Return (x, y) of the center of cell containing provided text 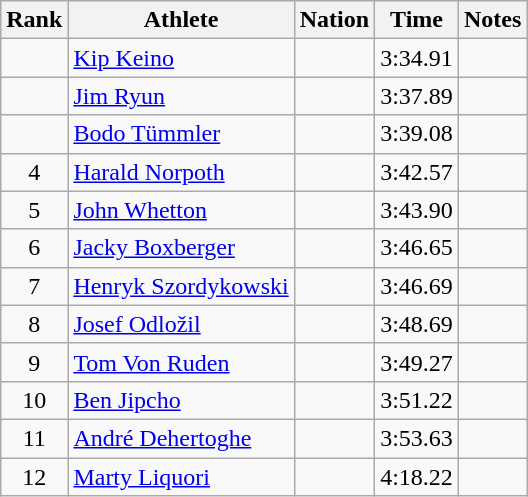
3:46.69 (417, 286)
Tom Von Ruden (181, 362)
3:43.90 (417, 210)
Harald Norpoth (181, 172)
3:39.08 (417, 134)
Bodo Tümmler (181, 134)
3:42.57 (417, 172)
7 (34, 286)
Kip Keino (181, 58)
André Dehertoghe (181, 438)
8 (34, 324)
Josef Odložil (181, 324)
Henryk Szordykowski (181, 286)
Notes (492, 20)
3:37.89 (417, 96)
Nation (334, 20)
12 (34, 477)
Athlete (181, 20)
3:46.65 (417, 248)
4 (34, 172)
5 (34, 210)
Ben Jipcho (181, 400)
3:34.91 (417, 58)
Time (417, 20)
10 (34, 400)
Jim Ryun (181, 96)
4:18.22 (417, 477)
3:49.27 (417, 362)
Marty Liquori (181, 477)
6 (34, 248)
Jacky Boxberger (181, 248)
3:48.69 (417, 324)
11 (34, 438)
Rank (34, 20)
John Whetton (181, 210)
9 (34, 362)
3:53.63 (417, 438)
3:51.22 (417, 400)
